Identify which cell holds the provided text, then report its [X, Y] central coordinate. 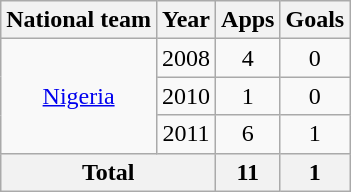
2011 [186, 134]
2008 [186, 58]
Goals [315, 20]
Total [108, 172]
11 [248, 172]
Year [186, 20]
4 [248, 58]
Apps [248, 20]
6 [248, 134]
2010 [186, 96]
Nigeria [79, 96]
National team [79, 20]
